Return the [x, y] coordinate for the center point of the cell that contains the specified text.  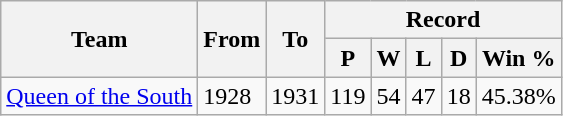
45.38% [518, 96]
From [232, 39]
Record [443, 20]
Win % [518, 58]
W [388, 58]
Queen of the South [100, 96]
47 [424, 96]
1931 [296, 96]
P [348, 58]
54 [388, 96]
1928 [232, 96]
To [296, 39]
L [424, 58]
18 [458, 96]
119 [348, 96]
Team [100, 39]
D [458, 58]
